Capture the cell that displays the provided text and extract its (X, Y) central coordinate. 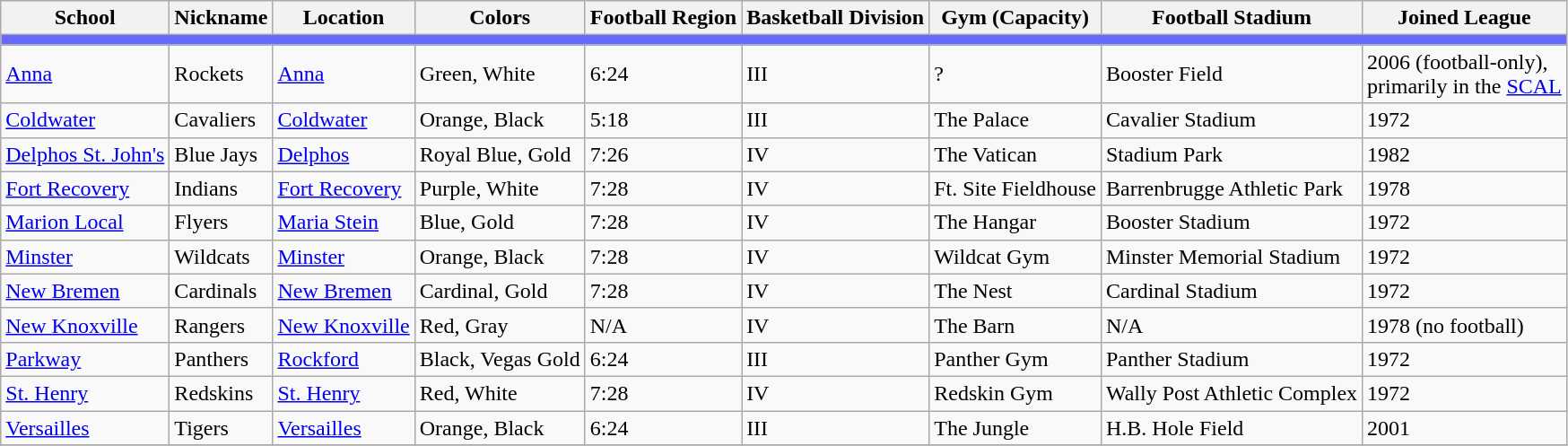
Stadium Park (1231, 154)
Barrenbrugge Athletic Park (1231, 188)
The Palace (1015, 120)
Wally Post Athletic Complex (1231, 393)
Cavalier Stadium (1231, 120)
Rockets (221, 74)
5:18 (663, 120)
Maria Stein (344, 223)
Rockford (344, 359)
Gym (Capacity) (1015, 18)
Panther Gym (1015, 359)
Green, White (500, 74)
Rangers (221, 325)
Cardinal Stadium (1231, 291)
Flyers (221, 223)
7:26 (663, 154)
Cardinal, Gold (500, 291)
Location (344, 18)
Royal Blue, Gold (500, 154)
Blue Jays (221, 154)
Booster Field (1231, 74)
The Hangar (1015, 223)
The Jungle (1015, 428)
Colors (500, 18)
1978 (no football) (1465, 325)
1978 (1465, 188)
Blue, Gold (500, 223)
Red, White (500, 393)
Purple, White (500, 188)
Panther Stadium (1231, 359)
Redskins (221, 393)
Cavaliers (221, 120)
Cardinals (221, 291)
Red, Gray (500, 325)
The Barn (1015, 325)
Ft. Site Fieldhouse (1015, 188)
Tigers (221, 428)
Marion Local (85, 223)
Joined League (1465, 18)
2001 (1465, 428)
Black, Vegas Gold (500, 359)
Nickname (221, 18)
Basketball Division (836, 18)
Football Region (663, 18)
The Nest (1015, 291)
The Vatican (1015, 154)
Delphos (344, 154)
Delphos St. John's (85, 154)
2006 (football-only),primarily in the SCAL (1465, 74)
Parkway (85, 359)
School (85, 18)
Wildcat Gym (1015, 257)
? (1015, 74)
Panthers (221, 359)
Wildcats (221, 257)
Redskin Gym (1015, 393)
Football Stadium (1231, 18)
1982 (1465, 154)
H.B. Hole Field (1231, 428)
Booster Stadium (1231, 223)
Indians (221, 188)
Minster Memorial Stadium (1231, 257)
